Pinpoint the cell where the given text exists, returning its (x, y) midpoint coordinate. 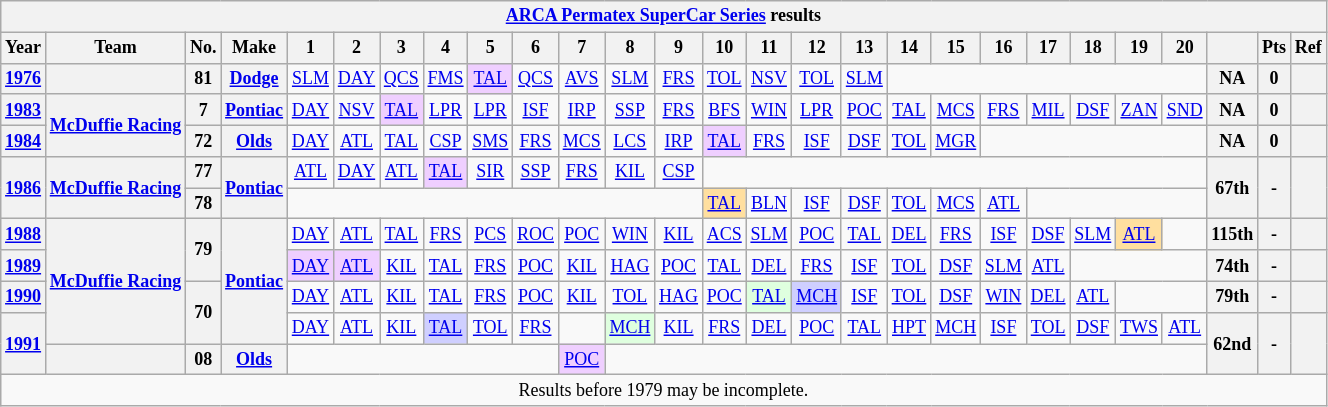
81 (204, 78)
19 (1140, 48)
Results before 1979 may be incomplete. (664, 390)
10 (724, 48)
ZAN (1140, 110)
18 (1093, 48)
BFS (724, 110)
SMS (490, 140)
6 (536, 48)
1989 (24, 266)
ARCA Permatex SuperCar Series results (664, 16)
Year (24, 48)
1988 (24, 234)
SIR (490, 172)
78 (204, 204)
Team (115, 48)
3 (402, 48)
15 (956, 48)
4 (446, 48)
13 (864, 48)
17 (1048, 48)
ROC (536, 234)
Ref (1308, 48)
HPT (909, 328)
115th (1232, 234)
1984 (24, 140)
74th (1232, 266)
BLN (769, 204)
62nd (1232, 343)
MIL (1048, 110)
77 (204, 172)
20 (1184, 48)
2 (356, 48)
79th (1232, 296)
ACS (724, 234)
08 (204, 360)
1 (310, 48)
PCS (490, 234)
Make (254, 48)
11 (769, 48)
67th (1232, 188)
70 (204, 312)
Pts (1274, 48)
14 (909, 48)
5 (490, 48)
TWS (1140, 328)
16 (1004, 48)
1990 (24, 296)
LCS (630, 140)
8 (630, 48)
1986 (24, 188)
SND (1184, 110)
12 (817, 48)
FMS (446, 78)
No. (204, 48)
9 (679, 48)
AVS (582, 78)
Dodge (254, 78)
79 (204, 250)
1976 (24, 78)
1991 (24, 343)
MGR (956, 140)
1983 (24, 110)
72 (204, 140)
